Return (X, Y) of the center of cell containing provided text 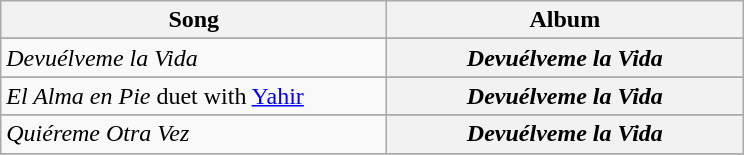
Quiéreme Otra Vez (194, 134)
El Alma en Pie duet with Yahir (194, 96)
Song (194, 20)
Album (565, 20)
